Output the [X, Y] coordinate of the center of the cell containing the given text.  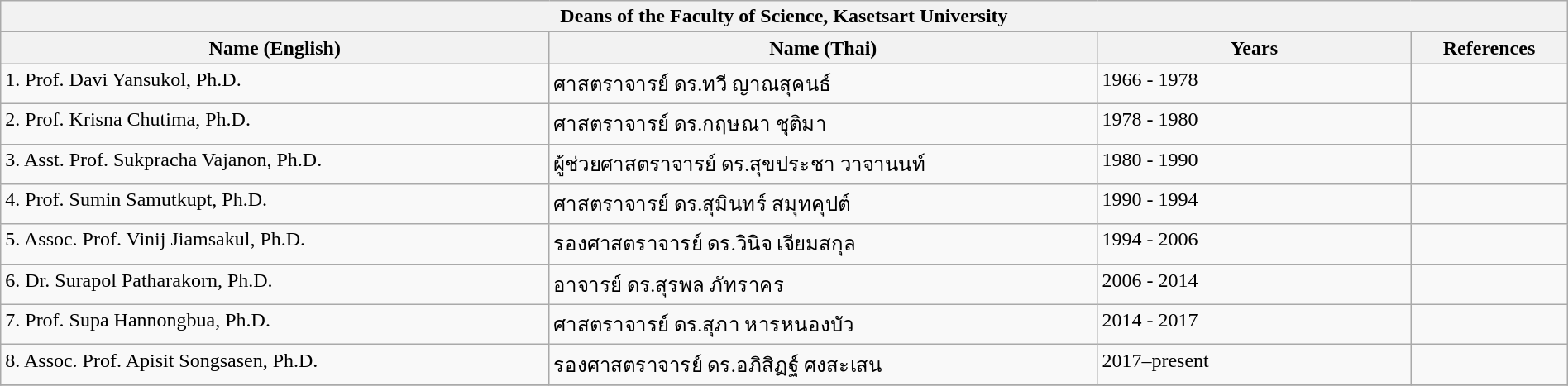
5. Assoc. Prof. Vinij Jiamsakul, Ph.D. [275, 245]
1994 - 2006 [1254, 245]
Years [1254, 48]
7. Prof. Supa Hannongbua, Ph.D. [275, 324]
Name (English) [275, 48]
ผู้ช่วยศาสตราจารย์ ดร.สุขประชา วาจานนท์ [824, 164]
1990 - 1994 [1254, 205]
ศาสตราจารย์ ดร.ทวี ญาณสุคนธ์ [824, 84]
2017–present [1254, 365]
8. Assoc. Prof. Apisit Songsasen, Ph.D. [275, 365]
ศาสตราจารย์ ดร.สุมินทร์ สมุทคุปต์ [824, 205]
รองศาสตราจารย์ ดร.วินิจ เจียมสกุล [824, 245]
Name (Thai) [824, 48]
1978 - 1980 [1254, 124]
อาจารย์ ดร.สุรพล ภัทราคร [824, 284]
2. Prof. Krisna Chutima, Ph.D. [275, 124]
Deans of the Faculty of Science, Kasetsart University [784, 17]
2014 - 2017 [1254, 324]
References [1489, 48]
ศาสตราจารย์ ดร.กฤษณา ชุติมา [824, 124]
1980 - 1990 [1254, 164]
2006 - 2014 [1254, 284]
1966 - 1978 [1254, 84]
ศาสตราจารย์ ดร.สุภา หารหนองบัว [824, 324]
4. Prof. Sumin Samutkupt, Ph.D. [275, 205]
6. Dr. Surapol Patharakorn, Ph.D. [275, 284]
รองศาสตราจารย์ ดร.อภิสิฏฐ์ ศงสะเสน [824, 365]
1. Prof. Davi Yansukol, Ph.D. [275, 84]
3. Asst. Prof. Sukpracha Vajanon, Ph.D. [275, 164]
